Locate the cell with the specified text and output its [X, Y] center coordinate. 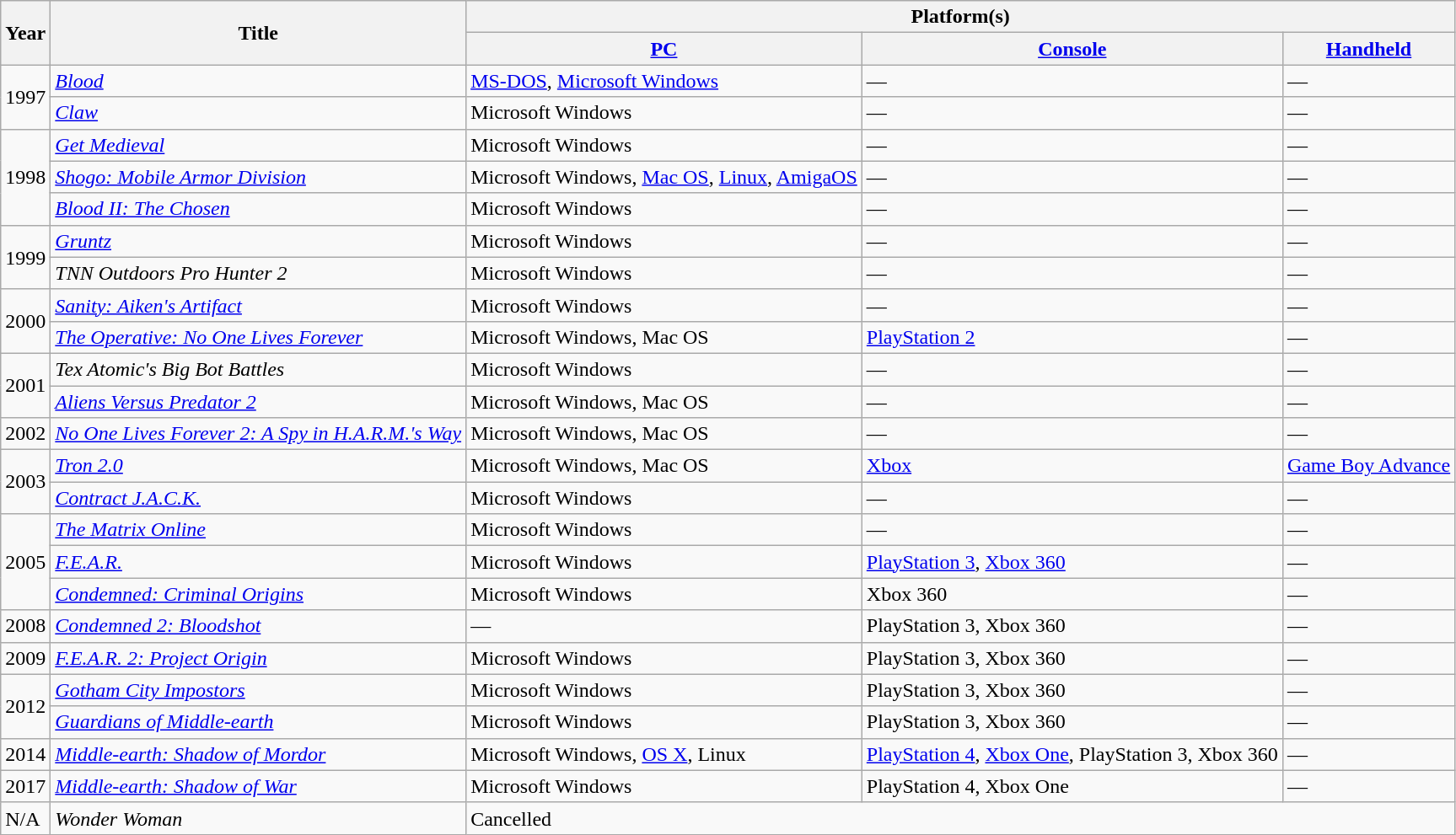
PlayStation 4, Xbox One [1072, 786]
Claw [258, 113]
2008 [25, 626]
1997 [25, 97]
Shogo: Mobile Armor Division [258, 177]
Console [1072, 49]
1999 [25, 257]
Aliens Versus Predator 2 [258, 402]
PlayStation 2 [1072, 337]
2001 [25, 385]
Cancelled [961, 818]
Microsoft Windows, Mac OS, Linux, AmigaOS [664, 177]
2014 [25, 754]
PlayStation 4, Xbox One, PlayStation 3, Xbox 360 [1072, 754]
No One Lives Forever 2: A Spy in H.A.R.M.'s Way [258, 434]
The Matrix Online [258, 530]
Sanity: Aiken's Artifact [258, 305]
Condemned: Criminal Origins [258, 594]
2012 [25, 706]
Gotham City Impostors [258, 690]
Tex Atomic's Big Bot Battles [258, 369]
MS-DOS, Microsoft Windows [664, 81]
2002 [25, 434]
Handheld [1368, 49]
2000 [25, 321]
Xbox 360 [1072, 594]
2017 [25, 786]
2009 [25, 658]
Middle-earth: Shadow of Mordor [258, 754]
F.E.A.R. [258, 562]
Xbox [1072, 466]
N/A [25, 818]
TNN Outdoors Pro Hunter 2 [258, 273]
Wonder Woman [258, 818]
Platform(s) [961, 17]
Gruntz [258, 241]
Blood II: The Chosen [258, 209]
2005 [25, 562]
Middle-earth: Shadow of War [258, 786]
Year [25, 33]
Title [258, 33]
F.E.A.R. 2: Project Origin [258, 658]
PC [664, 49]
Microsoft Windows, OS X, Linux [664, 754]
1998 [25, 177]
Condemned 2: Bloodshot [258, 626]
Game Boy Advance [1368, 466]
Guardians of Middle-earth [258, 722]
2003 [25, 482]
The Operative: No One Lives Forever [258, 337]
Blood [258, 81]
Contract J.A.C.K. [258, 498]
Get Medieval [258, 145]
Tron 2.0 [258, 466]
